Detect which cell encompasses the target text, then output its [x, y] center coordinate. 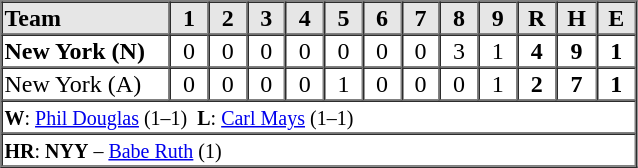
H [577, 18]
8 [460, 18]
New York (N) [86, 50]
Team [86, 18]
New York (A) [86, 84]
6 [382, 18]
HR: NYY – Babe Ruth (1) [319, 150]
R [537, 18]
E [616, 18]
W: Phil Douglas (1–1) L: Carl Mays (1–1) [319, 116]
5 [344, 18]
